Scan for the cell matching the given text and deliver its (x, y) coordinate at center. 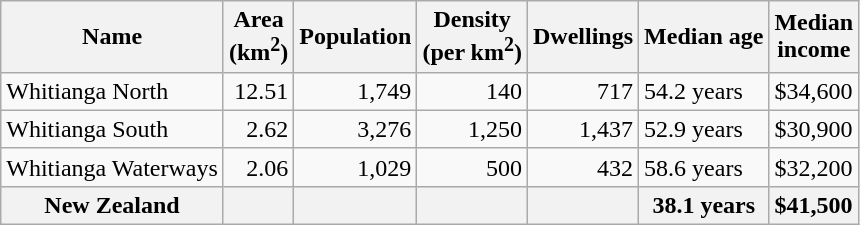
1,437 (582, 129)
500 (472, 167)
717 (582, 91)
2.06 (258, 167)
1,029 (356, 167)
Population (356, 37)
$34,600 (814, 91)
Median age (704, 37)
1,749 (356, 91)
Whitianga Waterways (112, 167)
Area(km2) (258, 37)
12.51 (258, 91)
Medianincome (814, 37)
54.2 years (704, 91)
Dwellings (582, 37)
2.62 (258, 129)
$32,200 (814, 167)
New Zealand (112, 205)
140 (472, 91)
$30,900 (814, 129)
38.1 years (704, 205)
Whitianga South (112, 129)
58.6 years (704, 167)
Name (112, 37)
Whitianga North (112, 91)
Density(per km2) (472, 37)
$41,500 (814, 205)
3,276 (356, 129)
52.9 years (704, 129)
1,250 (472, 129)
432 (582, 167)
